Search for the cell housing the specified text and yield its [X, Y] center coordinate. 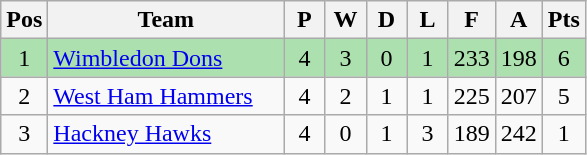
233 [472, 58]
225 [472, 96]
242 [518, 134]
Wimbledon Dons [166, 58]
F [472, 20]
Team [166, 20]
P [304, 20]
Pos [24, 20]
189 [472, 134]
Pts [564, 20]
D [386, 20]
198 [518, 58]
Hackney Hawks [166, 134]
5 [564, 96]
W [346, 20]
6 [564, 58]
L [428, 20]
A [518, 20]
West Ham Hammers [166, 96]
207 [518, 96]
